Extract the (x, y) coordinate from the center of the cell holding the provided text.  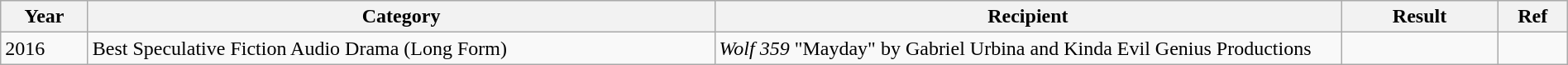
Ref (1532, 17)
Result (1419, 17)
Year (45, 17)
Best Speculative Fiction Audio Drama (Long Form) (401, 48)
Wolf 359 "Mayday" by Gabriel Urbina and Kinda Evil Genius Productions (1028, 48)
Category (401, 17)
Recipient (1028, 17)
2016 (45, 48)
